Detect which cell encompasses the target text, then output its [X, Y] center coordinate. 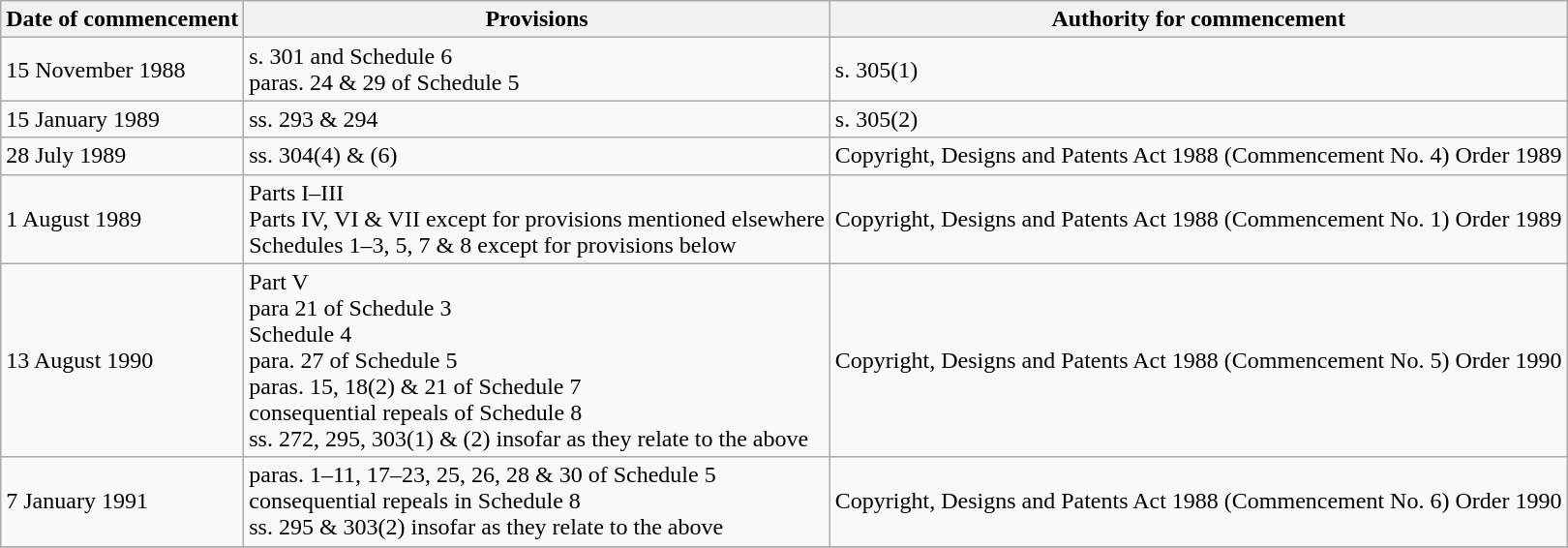
15 January 1989 [122, 119]
ss. 293 & 294 [537, 119]
s. 301 and Schedule 6paras. 24 & 29 of Schedule 5 [537, 70]
Parts I–IIIParts IV, VI & VII except for provisions mentioned elsewhereSchedules 1–3, 5, 7 & 8 except for provisions below [537, 219]
Copyright, Designs and Patents Act 1988 (Commencement No. 5) Order 1990 [1198, 360]
1 August 1989 [122, 219]
Date of commencement [122, 19]
ss. 304(4) & (6) [537, 156]
s. 305(1) [1198, 70]
15 November 1988 [122, 70]
13 August 1990 [122, 360]
s. 305(2) [1198, 119]
28 July 1989 [122, 156]
7 January 1991 [122, 502]
paras. 1–11, 17–23, 25, 26, 28 & 30 of Schedule 5consequential repeals in Schedule 8ss. 295 & 303(2) insofar as they relate to the above [537, 502]
Authority for commencement [1198, 19]
Provisions [537, 19]
Copyright, Designs and Patents Act 1988 (Commencement No. 6) Order 1990 [1198, 502]
Copyright, Designs and Patents Act 1988 (Commencement No. 1) Order 1989 [1198, 219]
Copyright, Designs and Patents Act 1988 (Commencement No. 4) Order 1989 [1198, 156]
